Detect which cell encompasses the target text, then output its (x, y) center coordinate. 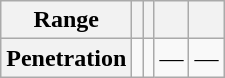
Range (66, 20)
Penetration (66, 58)
